Extract the [X, Y] coordinate from the center of the cell holding the provided text.  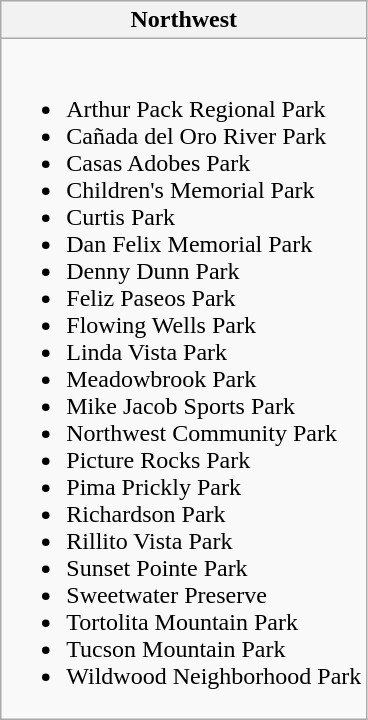
Northwest [184, 20]
